Return the (x, y) coordinate for the center point of the cell that contains the specified text.  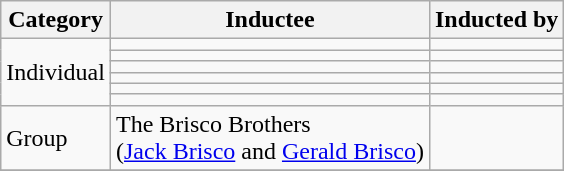
The Brisco Brothers(Jack Brisco and Gerald Brisco) (270, 138)
Group (56, 138)
Inducted by (496, 20)
Individual (56, 72)
Category (56, 20)
Inductee (270, 20)
